Identify which cell holds the provided text, then report its (X, Y) central coordinate. 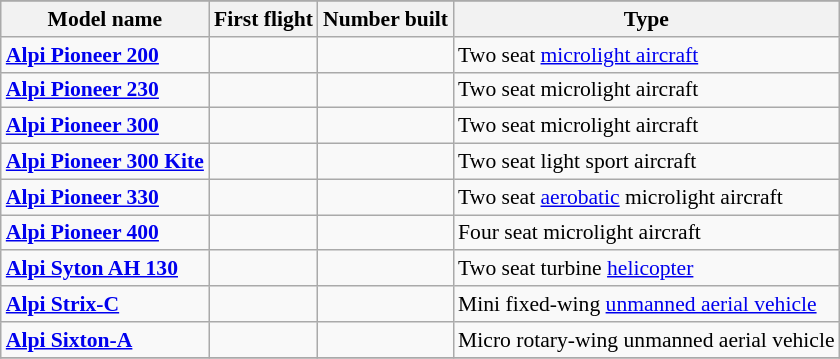
Model name (105, 19)
Two seat turbine helicopter (646, 269)
First flight (264, 19)
Alpi Pioneer 200 (105, 55)
Alpi Pioneer 230 (105, 90)
Mini fixed-wing unmanned aerial vehicle (646, 304)
Micro rotary-wing unmanned aerial vehicle (646, 340)
Type (646, 19)
Two seat light sport aircraft (646, 162)
Alpi Syton AH 130 (105, 269)
Alpi Pioneer 300 Kite (105, 162)
Alpi Sixton-A (105, 340)
Alpi Pioneer 400 (105, 233)
Alpi Strix-C (105, 304)
Alpi Pioneer 300 (105, 126)
Four seat microlight aircraft (646, 233)
Number built (386, 19)
Alpi Pioneer 330 (105, 197)
Two seat aerobatic microlight aircraft (646, 197)
